Locate the cell with the specified text and output its [X, Y] center coordinate. 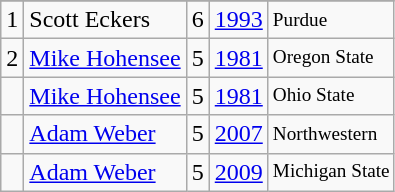
Ohio State [331, 96]
Northwestern [331, 134]
1993 [238, 20]
Michigan State [331, 172]
Oregon State [331, 58]
2007 [238, 134]
Scott Eckers [105, 20]
6 [198, 20]
2009 [238, 172]
1 [12, 20]
Purdue [331, 20]
2 [12, 58]
